Return the [x, y] coordinate for the center point of the cell that contains the specified text.  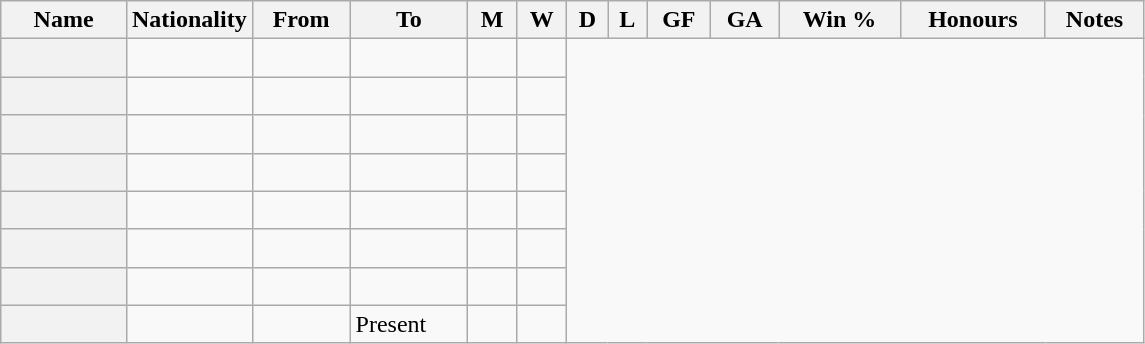
Win % [840, 20]
GF [679, 20]
L [628, 20]
W [542, 20]
D [588, 20]
Honours [974, 20]
Notes [1094, 20]
M [492, 20]
From [301, 20]
Name [64, 20]
Nationality [189, 20]
GA [745, 20]
Present [409, 324]
To [409, 20]
